Locate the cell with the specified text and output its [X, Y] center coordinate. 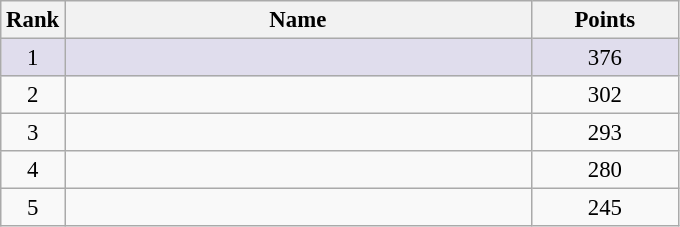
280 [604, 170]
Points [604, 20]
Rank [33, 20]
4 [33, 170]
245 [604, 208]
3 [33, 133]
302 [604, 95]
1 [33, 58]
376 [604, 58]
2 [33, 95]
5 [33, 208]
293 [604, 133]
Name [298, 20]
